Output the [x, y] coordinate of the center of the cell containing the given text.  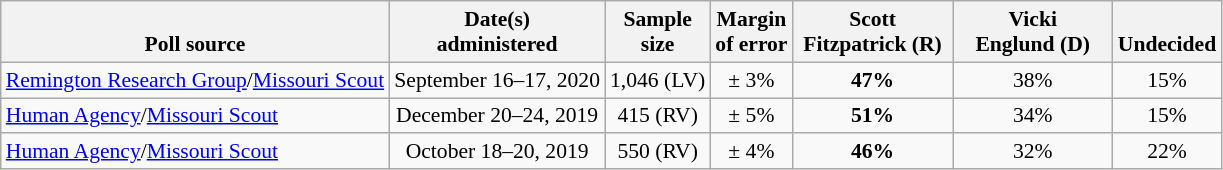
Date(s)administered [497, 32]
December 20–24, 2019 [497, 116]
October 18–20, 2019 [497, 152]
VickiEnglund (D) [1033, 32]
Undecided [1167, 32]
ScottFitzpatrick (R) [873, 32]
38% [1033, 80]
550 (RV) [658, 152]
Marginof error [751, 32]
34% [1033, 116]
Poll source [195, 32]
32% [1033, 152]
Remington Research Group/Missouri Scout [195, 80]
22% [1167, 152]
± 3% [751, 80]
47% [873, 80]
Samplesize [658, 32]
51% [873, 116]
± 4% [751, 152]
1,046 (LV) [658, 80]
415 (RV) [658, 116]
September 16–17, 2020 [497, 80]
± 5% [751, 116]
46% [873, 152]
